Return (X, Y) of the center of cell containing provided text 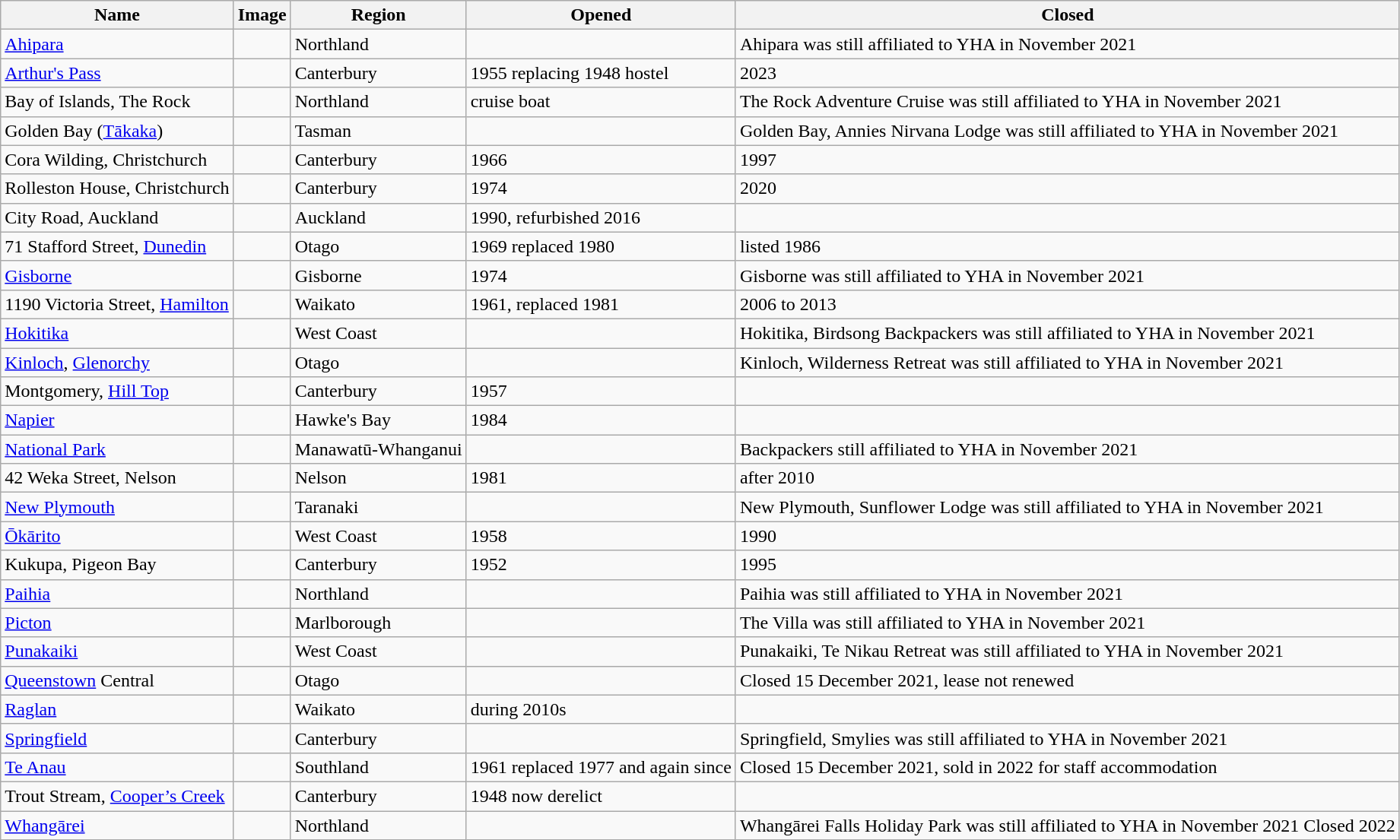
Queenstown Central (117, 680)
Closed 15 December 2021, lease not renewed (1068, 680)
1957 (601, 391)
1952 (601, 565)
Picton (117, 623)
Paihia was still affiliated to YHA in November 2021 (1068, 594)
listed 1986 (1068, 246)
New Plymouth (117, 507)
Paihia (117, 594)
2020 (1068, 189)
Backpackers still affiliated to YHA in November 2021 (1068, 449)
Southland (379, 767)
1961, replaced 1981 (601, 304)
1958 (601, 536)
71 Stafford Street, Dunedin (117, 246)
Montgomery, Hill Top (117, 391)
Arthur's Pass (117, 73)
Hawke's Bay (379, 420)
1990 (1068, 536)
1966 (601, 160)
The Rock Adventure Cruise was still affiliated to YHA in November 2021 (1068, 102)
National Park (117, 449)
Nelson (379, 478)
1995 (1068, 565)
1997 (1068, 160)
Springfield, Smylies was still affiliated to YHA in November 2021 (1068, 738)
Golden Bay, Annies Nirvana Lodge was still affiliated to YHA in November 2021 (1068, 131)
Ōkārito (117, 536)
during 2010s (601, 709)
Kukupa, Pigeon Bay (117, 565)
1948 now derelict (601, 796)
Golden Bay (Tākaka) (117, 131)
Trout Stream, Cooper’s Creek (117, 796)
1969 replaced 1980 (601, 246)
Kinloch, Glenorchy (117, 363)
The Villa was still affiliated to YHA in November 2021 (1068, 623)
Ahipara (117, 44)
1955 replacing 1948 hostel (601, 73)
Springfield (117, 738)
Raglan (117, 709)
1190 Victoria Street, Hamilton (117, 304)
Manawatū-Whanganui (379, 449)
Name (117, 15)
Punakaiki (117, 651)
1961 replaced 1977 and again since (601, 767)
Punakaiki, Te Nikau Retreat was still affiliated to YHA in November 2021 (1068, 651)
Closed 15 December 2021, sold in 2022 for staff accommodation (1068, 767)
Gisborne was still affiliated to YHA in November 2021 (1068, 275)
1981 (601, 478)
New Plymouth, Sunflower Lodge was still affiliated to YHA in November 2021 (1068, 507)
cruise boat (601, 102)
Rolleston House, Christchurch (117, 189)
Hokitika, Birdsong Backpackers was still affiliated to YHA in November 2021 (1068, 333)
Whangārei (117, 825)
1990, refurbished 2016 (601, 217)
Kinloch, Wilderness Retreat was still affiliated to YHA in November 2021 (1068, 363)
Te Anau (117, 767)
Auckland (379, 217)
Tasman (379, 131)
Taranaki (379, 507)
Closed (1068, 15)
Hokitika (117, 333)
after 2010 (1068, 478)
42 Weka Street, Nelson (117, 478)
Opened (601, 15)
Napier (117, 420)
2023 (1068, 73)
Image (262, 15)
2006 to 2013 (1068, 304)
Cora Wilding, Christchurch (117, 160)
Bay of Islands, The Rock (117, 102)
Whangārei Falls Holiday Park was still affiliated to YHA in November 2021 Closed 2022 (1068, 825)
1984 (601, 420)
Region (379, 15)
City Road, Auckland (117, 217)
Ahipara was still affiliated to YHA in November 2021 (1068, 44)
Marlborough (379, 623)
